Detect which cell encompasses the target text, then output its [X, Y] center coordinate. 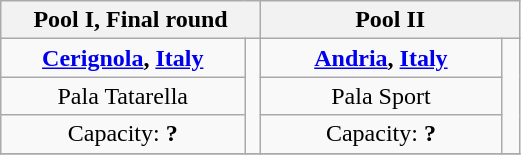
Pool II [390, 20]
Pala Tatarella [123, 96]
Cerignola, Italy [123, 58]
Pala Sport [380, 96]
Andria, Italy [380, 58]
Pool I, Final round [131, 20]
